Pinpoint the cell where the given text exists, returning its [X, Y] midpoint coordinate. 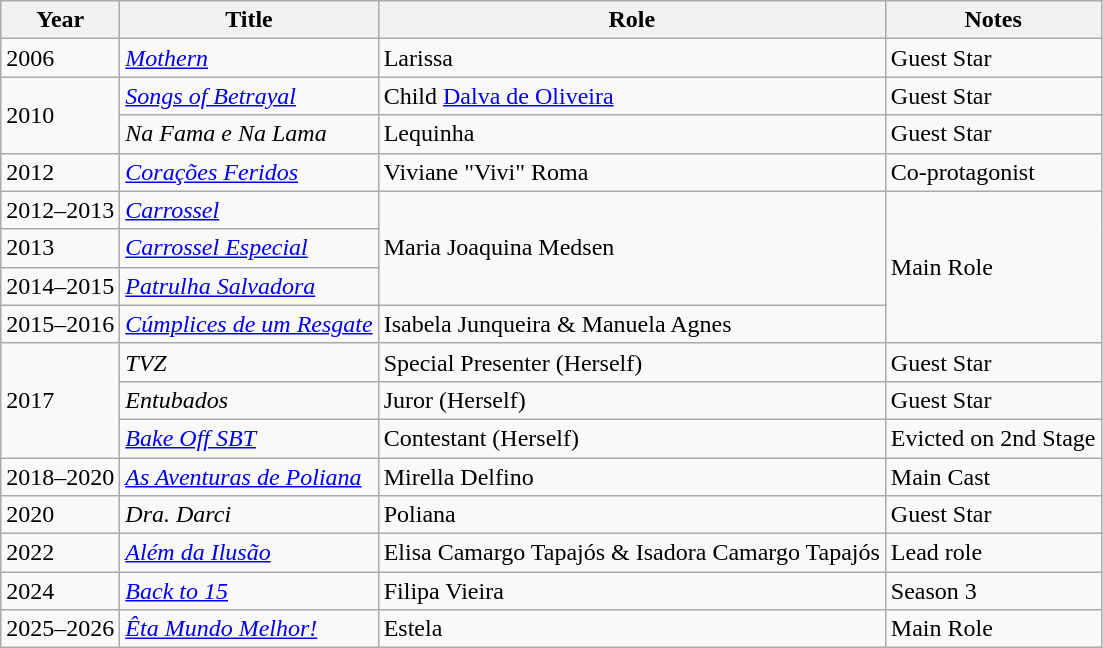
Season 3 [993, 591]
Child Dalva de Oliveira [632, 96]
2014–2015 [60, 286]
Co-protagonist [993, 172]
Role [632, 20]
Na Fama e Na Lama [249, 134]
Além da Ilusão [249, 553]
2012 [60, 172]
Mothern [249, 58]
Êta Mundo Melhor! [249, 629]
Evicted on 2nd Stage [993, 438]
Cúmplices de um Resgate [249, 324]
Entubados [249, 400]
Carrossel Especial [249, 248]
Isabela Junqueira & Manuela Agnes [632, 324]
Maria Joaquina Medsen [632, 248]
Estela [632, 629]
Lead role [993, 553]
2015–2016 [60, 324]
Title [249, 20]
Contestant (Herself) [632, 438]
Main Cast [993, 477]
2020 [60, 515]
Filipa Vieira [632, 591]
2012–2013 [60, 210]
Carrossel [249, 210]
Songs of Betrayal [249, 96]
2006 [60, 58]
Larissa [632, 58]
Year [60, 20]
As Aventuras de Poliana [249, 477]
TVZ [249, 362]
2013 [60, 248]
2017 [60, 400]
Poliana [632, 515]
Elisa Camargo Tapajós & Isadora Camargo Tapajós [632, 553]
Mirella Delfino [632, 477]
Back to 15 [249, 591]
Dra. Darci [249, 515]
2022 [60, 553]
Bake Off SBT [249, 438]
2010 [60, 115]
Corações Feridos [249, 172]
2018–2020 [60, 477]
Special Presenter (Herself) [632, 362]
2025–2026 [60, 629]
Notes [993, 20]
Lequinha [632, 134]
Viviane "Vivi" Roma [632, 172]
Juror (Herself) [632, 400]
2024 [60, 591]
Patrulha Salvadora [249, 286]
